Return the (x, y) coordinate for the center point of the cell that contains the specified text.  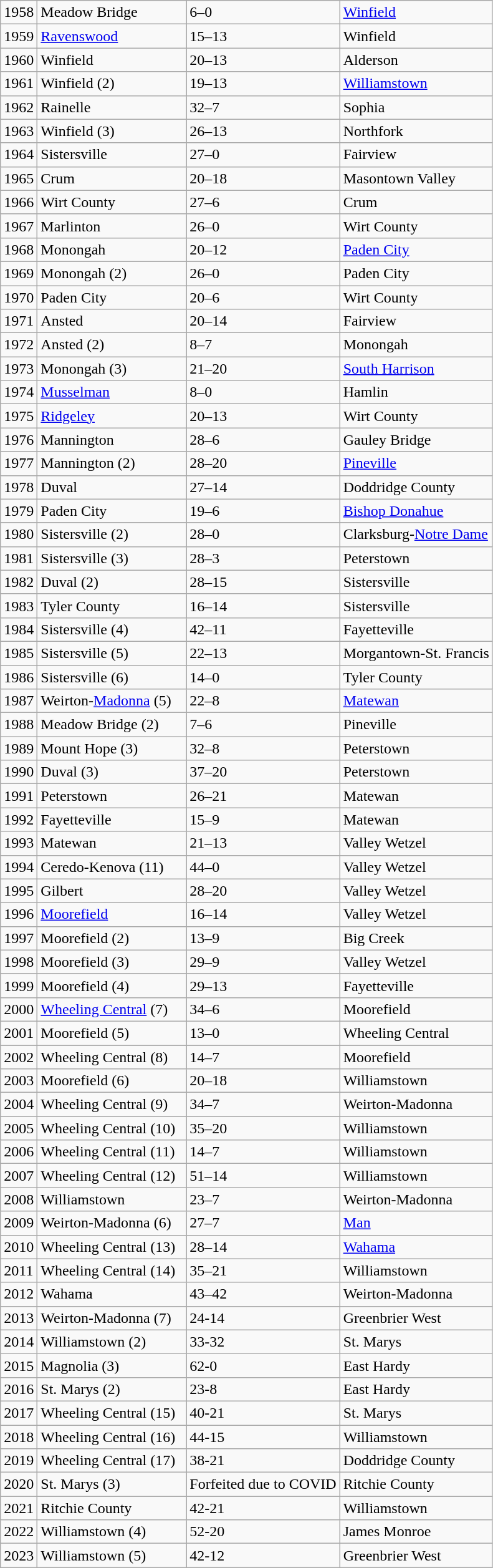
Weirton-Madonna (6) (112, 1223)
2013 (19, 1318)
29–9 (263, 962)
Wheeling Central (17) (112, 1461)
2010 (19, 1247)
Masontown Valley (416, 178)
6–0 (263, 12)
15–9 (263, 820)
13–9 (263, 938)
24-14 (263, 1318)
Moorefield (5) (112, 1033)
1958 (19, 12)
1978 (19, 487)
42–11 (263, 629)
1975 (19, 416)
28–3 (263, 558)
35–20 (263, 1128)
44–0 (263, 867)
1987 (19, 701)
2009 (19, 1223)
Ansted (2) (112, 345)
Wheeling Central (11) (112, 1152)
Wheeling Central (416, 1033)
1972 (19, 345)
Wheeling Central (9) (112, 1105)
Sistersville (5) (112, 653)
1970 (19, 298)
27–7 (263, 1223)
1980 (19, 535)
Gauley Bridge (416, 440)
Sistersville (6) (112, 677)
1996 (19, 914)
2014 (19, 1342)
Monongah (2) (112, 273)
19–6 (263, 511)
Bishop Donahue (416, 511)
Mount Hope (3) (112, 748)
38-21 (263, 1461)
2004 (19, 1105)
Monongah (3) (112, 369)
2006 (19, 1152)
1994 (19, 867)
Ansted (112, 321)
13–0 (263, 1033)
1965 (19, 178)
Williamstown (4) (112, 1532)
1976 (19, 440)
Sophia (416, 107)
1964 (19, 155)
Gilbert (112, 891)
26–21 (263, 796)
Hamlin (416, 392)
20–6 (263, 298)
62-0 (263, 1365)
Williamstown (5) (112, 1556)
1963 (19, 131)
28–6 (263, 440)
Winfield (2) (112, 84)
2022 (19, 1532)
1988 (19, 725)
Mannington (2) (112, 463)
1967 (19, 226)
Sistersville (4) (112, 629)
42-21 (263, 1508)
33-32 (263, 1342)
21–13 (263, 843)
2020 (19, 1484)
Mannington (112, 440)
42-12 (263, 1556)
7–6 (263, 725)
8–7 (263, 345)
Williamstown (2) (112, 1342)
Forfeited due to COVID (263, 1484)
Sistersville (2) (112, 535)
Wheeling Central (12) (112, 1176)
Moorefield (6) (112, 1081)
Rainelle (112, 107)
James Monroe (416, 1532)
20–14 (263, 321)
2000 (19, 1009)
Big Creek (416, 938)
1979 (19, 511)
1968 (19, 249)
Wheeling Central (7) (112, 1009)
2018 (19, 1436)
22–13 (263, 653)
Weirton-Madonna (7) (112, 1318)
28–0 (263, 535)
1961 (19, 84)
Man (416, 1223)
2021 (19, 1508)
Moorefield (2) (112, 938)
23–7 (263, 1199)
35–21 (263, 1270)
1966 (19, 202)
37–20 (263, 772)
1999 (19, 985)
Ceredo-Kenova (11) (112, 867)
34–6 (263, 1009)
Musselman (112, 392)
Magnolia (3) (112, 1365)
2019 (19, 1461)
1998 (19, 962)
27–14 (263, 487)
26–13 (263, 131)
8–0 (263, 392)
Winfield (3) (112, 131)
St. Marys (2) (112, 1389)
29–13 (263, 985)
2003 (19, 1081)
South Harrison (416, 369)
27–0 (263, 155)
1959 (19, 36)
34–7 (263, 1105)
27–6 (263, 202)
22–8 (263, 701)
Wheeling Central (8) (112, 1057)
Duval (2) (112, 582)
2011 (19, 1270)
32–7 (263, 107)
2002 (19, 1057)
Meadow Bridge (2) (112, 725)
1973 (19, 369)
1993 (19, 843)
St. Marys (3) (112, 1484)
1974 (19, 392)
43–42 (263, 1294)
Wheeling Central (10) (112, 1128)
2007 (19, 1176)
Meadow Bridge (112, 12)
1995 (19, 891)
Moorefield (4) (112, 985)
1962 (19, 107)
2016 (19, 1389)
1981 (19, 558)
Weirton-Madonna (5) (112, 701)
1983 (19, 606)
1991 (19, 796)
Duval (112, 487)
Clarksburg-Notre Dame (416, 535)
19–13 (263, 84)
2023 (19, 1556)
Morgantown-St. Francis (416, 653)
1990 (19, 772)
51–14 (263, 1176)
Ravenswood (112, 36)
2012 (19, 1294)
14–0 (263, 677)
44-15 (263, 1436)
1984 (19, 629)
Wheeling Central (14) (112, 1270)
1982 (19, 582)
21–20 (263, 369)
Wheeling Central (13) (112, 1247)
Northfork (416, 131)
2008 (19, 1199)
2015 (19, 1365)
1960 (19, 60)
Moorefield (3) (112, 962)
2017 (19, 1413)
Wheeling Central (16) (112, 1436)
1992 (19, 820)
1989 (19, 748)
1971 (19, 321)
2001 (19, 1033)
1969 (19, 273)
52-20 (263, 1532)
32–8 (263, 748)
23-8 (263, 1389)
28–15 (263, 582)
15–13 (263, 36)
40-21 (263, 1413)
20–12 (263, 249)
28–14 (263, 1247)
1985 (19, 653)
Ridgeley (112, 416)
1977 (19, 463)
Duval (3) (112, 772)
1986 (19, 677)
Wheeling Central (15) (112, 1413)
Sistersville (3) (112, 558)
1997 (19, 938)
2005 (19, 1128)
Alderson (416, 60)
Marlinton (112, 226)
